Return the (x, y) coordinate for the center point of the cell that contains the specified text.  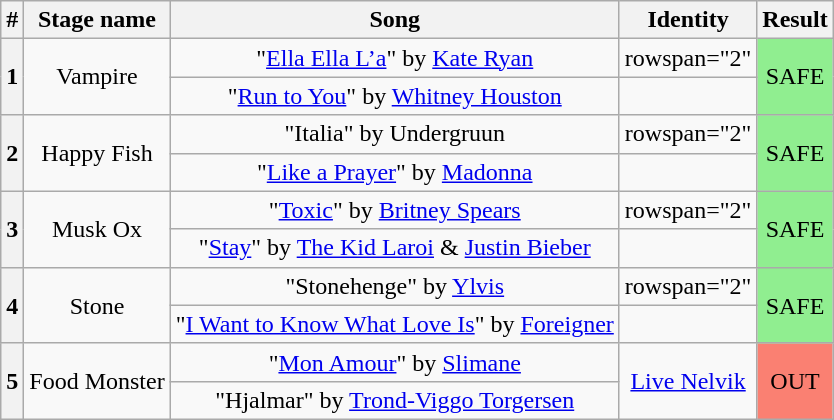
"Run to You" by Whitney Houston (394, 96)
"I Want to Know What Love Is" by Foreigner (394, 324)
"Ella Ella L’a" by Kate Ryan (394, 58)
"Italia" by Undergruun (394, 134)
4 (12, 305)
"Toxic" by Britney Spears (394, 210)
"Hjalmar" by Trond-Viggo Torgersen (394, 400)
3 (12, 229)
Result (795, 20)
Vampire (97, 77)
OUT (795, 381)
Song (394, 20)
Happy Fish (97, 153)
Identity (688, 20)
Stone (97, 305)
Live Nelvik (688, 381)
"Stay" by The Kid Laroi & Justin Bieber (394, 248)
Food Monster (97, 381)
"Like a Prayer" by Madonna (394, 172)
2 (12, 153)
Stage name (97, 20)
"Stonehenge" by Ylvis (394, 286)
5 (12, 381)
Musk Ox (97, 229)
"Mon Amour" by Slimane (394, 362)
1 (12, 77)
# (12, 20)
